From the cell containing the given text, extract its center point as (x, y) coordinate. 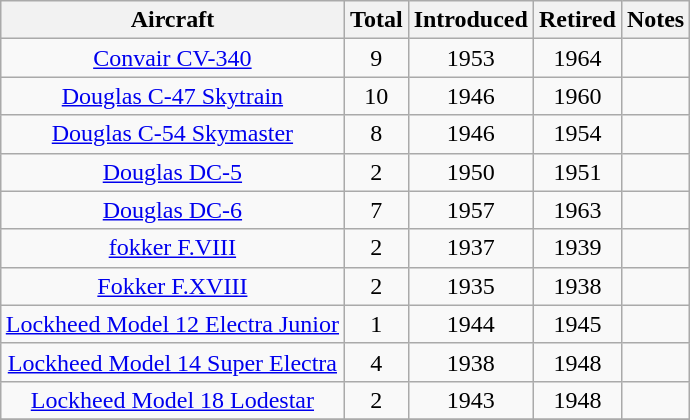
1 (377, 324)
4 (377, 362)
1939 (577, 248)
Douglas C-47 Skytrain (172, 96)
1943 (470, 400)
1957 (470, 210)
Aircraft (172, 20)
Convair CV-340 (172, 58)
Introduced (470, 20)
7 (377, 210)
Notes (655, 20)
1935 (470, 286)
1964 (577, 58)
1951 (577, 172)
9 (377, 58)
1944 (470, 324)
1953 (470, 58)
Douglas DC-6 (172, 210)
Douglas C-54 Skymaster (172, 134)
Retired (577, 20)
1950 (470, 172)
Lockheed Model 18 Lodestar (172, 400)
10 (377, 96)
fokker F.VIII (172, 248)
Total (377, 20)
8 (377, 134)
Fokker F.XVIII (172, 286)
1954 (577, 134)
1963 (577, 210)
1937 (470, 248)
Lockheed Model 12 Electra Junior (172, 324)
Douglas DC-5 (172, 172)
1960 (577, 96)
1945 (577, 324)
Lockheed Model 14 Super Electra (172, 362)
